For the text-containing cell, return its midpoint in (X, Y) coordinate format. 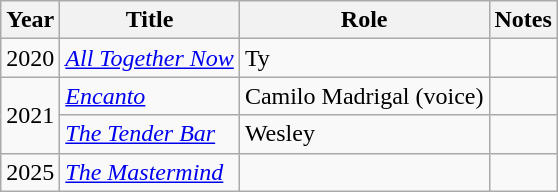
2025 (30, 172)
2020 (30, 58)
Title (150, 20)
2021 (30, 115)
All Together Now (150, 58)
Ty (364, 58)
Notes (523, 20)
Role (364, 20)
Encanto (150, 96)
Wesley (364, 134)
Camilo Madrigal (voice) (364, 96)
The Tender Bar (150, 134)
Year (30, 20)
The Mastermind (150, 172)
